Determine the (X, Y) coordinate at the center of the cell enclosing the given text.  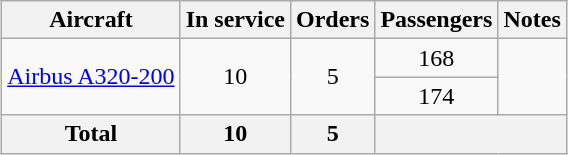
Orders (332, 20)
Notes (532, 20)
Total (91, 134)
Airbus A320-200 (91, 77)
Passengers (436, 20)
In service (235, 20)
Aircraft (91, 20)
174 (436, 96)
168 (436, 58)
